Provide the (x, y) coordinate of the cell's center where the given text is located.  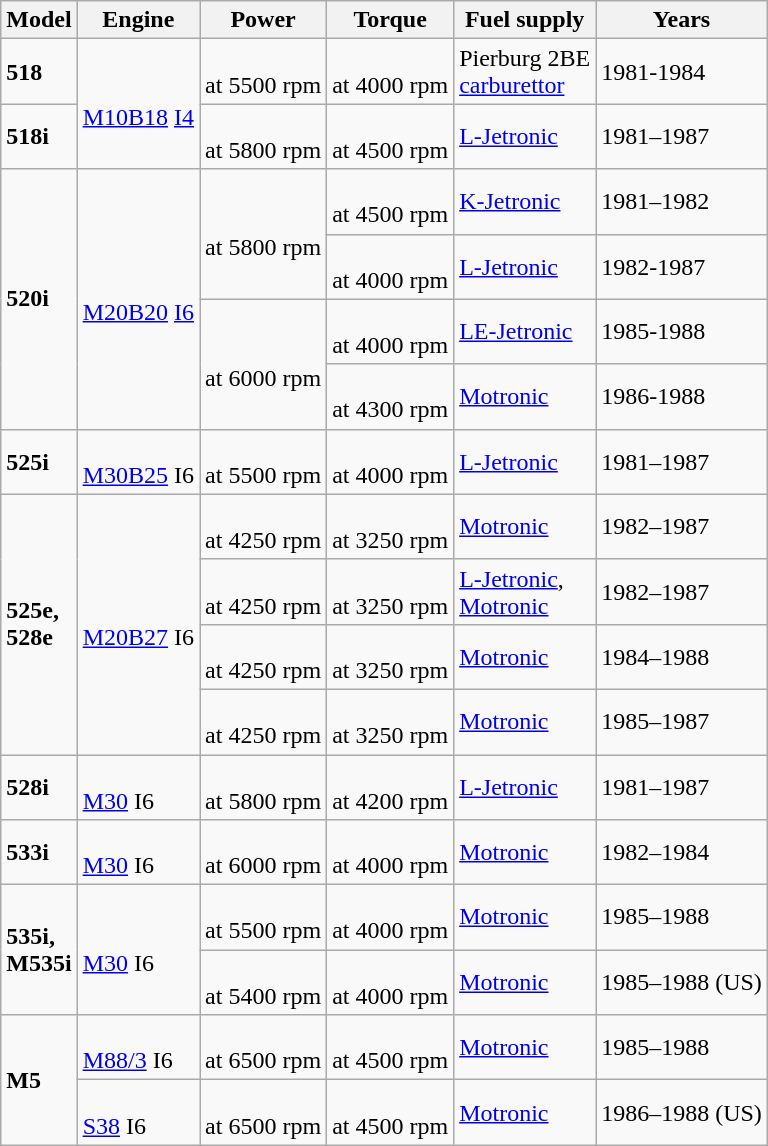
Torque (390, 20)
528i (39, 786)
at 4200 rpm (390, 786)
M88/3 I6 (138, 1048)
M20B20 I6 (138, 299)
1985-1988 (682, 332)
1985–1987 (682, 722)
Model (39, 20)
at 4300 rpm (390, 396)
1982–1984 (682, 852)
1986-1988 (682, 396)
525i (39, 462)
Power (264, 20)
1984–1988 (682, 656)
518i (39, 136)
518 (39, 72)
LE-Jetronic (525, 332)
520i (39, 299)
M5 (39, 1080)
1982-1987 (682, 266)
Pierburg 2BE carburettor (525, 72)
M10B18 I4 (138, 104)
S38 I6 (138, 1112)
525e, 528e (39, 624)
Engine (138, 20)
533i (39, 852)
1981–1982 (682, 202)
535i, M535i (39, 950)
1985–1988 (US) (682, 982)
M30B25 I6 (138, 462)
Years (682, 20)
1981-1984 (682, 72)
at 5400 rpm (264, 982)
L-Jetronic, Motronic (525, 592)
1986–1988 (US) (682, 1112)
K-Jetronic (525, 202)
Fuel supply (525, 20)
M20B27 I6 (138, 624)
